Detect which cell encompasses the target text, then output its [x, y] center coordinate. 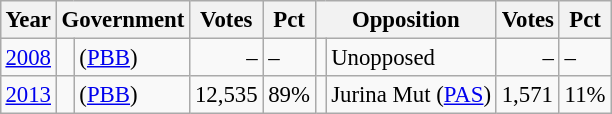
2008 [28, 57]
Year [28, 20]
Government [122, 20]
89% [289, 95]
Unopposed [412, 57]
12,535 [226, 95]
1,571 [528, 95]
2013 [28, 95]
Jurina Mut (PAS) [412, 95]
Opposition [406, 20]
11% [585, 95]
